Pinpoint the cell where the given text exists, returning its [X, Y] midpoint coordinate. 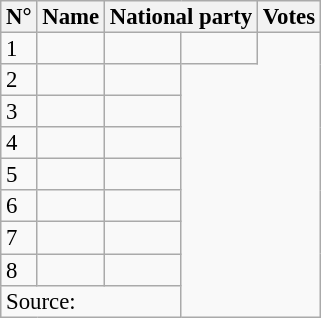
1 [19, 49]
Source: [91, 301]
6 [19, 206]
4 [19, 143]
7 [19, 238]
N° [19, 17]
Votes [288, 17]
National party [180, 17]
8 [19, 270]
5 [19, 175]
2 [19, 80]
3 [19, 112]
Name [71, 17]
